Locate the cell with the specified text and output its [x, y] center coordinate. 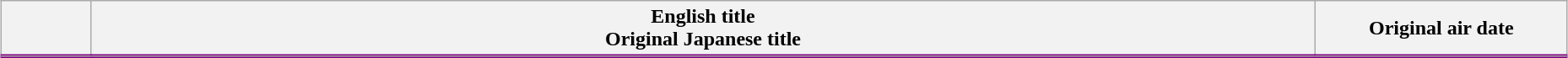
English titleOriginal Japanese title [703, 29]
Original air date [1441, 29]
